Locate the cell with the specified text and output its (x, y) center coordinate. 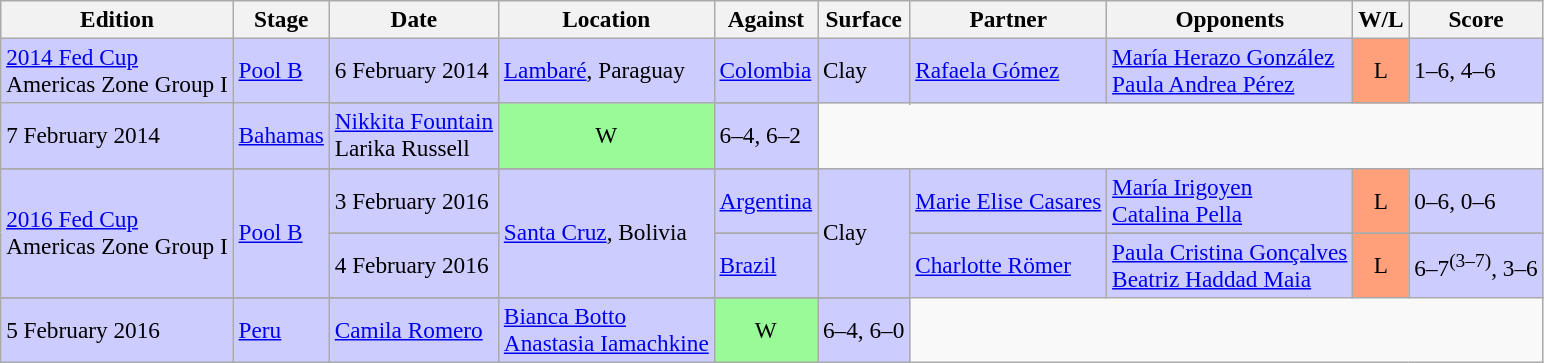
0–6, 0–6 (1476, 200)
W/L (1381, 19)
Stage (281, 19)
Date (414, 19)
Charlotte Römer (1008, 264)
Marie Elise Casares (1008, 200)
1–6, 4–6 (1476, 70)
Against (766, 19)
Surface (864, 19)
6–4, 6–0 (864, 330)
Santa Cruz, Bolivia (606, 233)
Opponents (1230, 19)
6 February 2014 (414, 70)
3 February 2016 (414, 200)
6–7(3–7), 3–6 (1476, 264)
Score (1476, 19)
Bahamas (281, 136)
María Herazo González Paula Andrea Pérez (1230, 70)
Colombia (766, 70)
Edition (117, 19)
Partner (1008, 19)
Peru (281, 330)
Location (606, 19)
Rafaela Gómez (1008, 70)
Brazil (766, 264)
Paula Cristina Gonçalves Beatriz Haddad Maia (1230, 264)
6–4, 6–2 (766, 136)
Lambaré, Paraguay (606, 70)
Camila Romero (414, 330)
4 February 2016 (414, 264)
Nikkita Fountain Larika Russell (414, 136)
5 February 2016 (117, 330)
María Irigoyen Catalina Pella (1230, 200)
Bianca Botto Anastasia Iamachkine (606, 330)
2014 Fed Cup Americas Zone Group I (117, 70)
2016 Fed Cup Americas Zone Group I (117, 233)
Argentina (766, 200)
7 February 2014 (117, 136)
